For the text-containing cell, return its midpoint in [x, y] coordinate format. 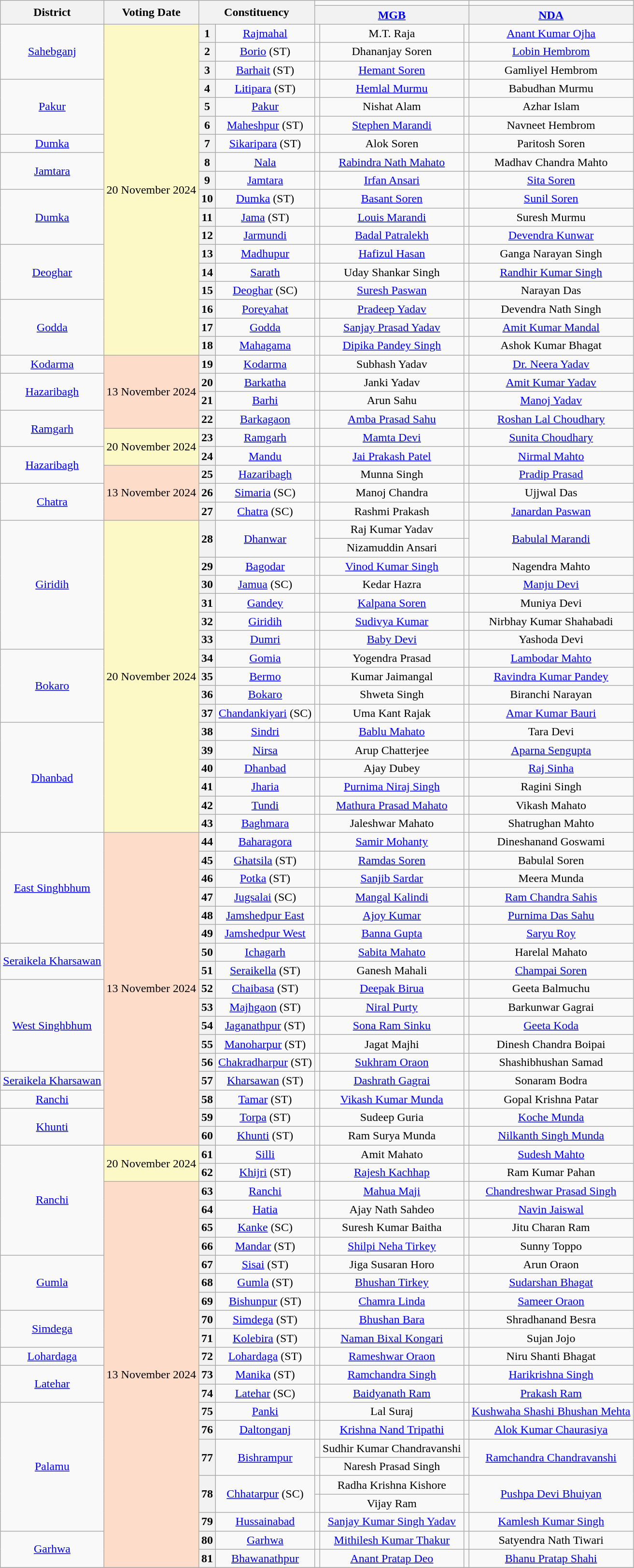
Borio (ST) [265, 52]
81 [207, 1558]
Chatra (SC) [265, 511]
66 [207, 1246]
Bhushan Tirkey [392, 1283]
M.T. Raja [392, 33]
Sita Soren [551, 180]
30 [207, 585]
Constituency [256, 13]
Silli [265, 1154]
Jamshedpur West [265, 934]
4 [207, 88]
25 [207, 474]
Sanjay Prasad Yadav [392, 327]
Latehar [52, 1384]
Purnima Niraj Singh [392, 786]
Barhait (ST) [265, 70]
Jharia [265, 786]
73 [207, 1374]
Amba Prasad Sahu [392, 419]
Dumka (ST) [265, 198]
Ganga Narayan Singh [551, 254]
Gopal Krishna Patar [551, 1099]
Sudhir Kumar Chandravanshi [392, 1448]
Simdega [52, 1329]
Yogendra Prasad [392, 658]
Dhanwar [265, 539]
17 [207, 327]
Chakradharpur (ST) [265, 1062]
Chamra Linda [392, 1301]
45 [207, 860]
Vikash Kumar Munda [392, 1099]
76 [207, 1430]
Hussainabad [265, 1522]
Champai Soren [551, 970]
Tara Devi [551, 731]
Baghmara [265, 824]
Ravindra Kumar Pandey [551, 676]
Sujan Jojo [551, 1338]
Amit Mahato [392, 1154]
20 [207, 382]
Khunti [52, 1127]
Barkatha [265, 382]
62 [207, 1173]
75 [207, 1412]
Nala [265, 162]
MGB [392, 15]
Ramchandra Singh [392, 1374]
Ramdas Soren [392, 860]
Hafizul Hasan [392, 254]
Babulal Marandi [551, 539]
Naresh Prasad Singh [392, 1467]
Shradhanand Besra [551, 1319]
Shweta Singh [392, 695]
Sudarshan Bhagat [551, 1283]
Ram Surya Munda [392, 1136]
Lohardaga (ST) [265, 1356]
Ram Kumar Pahan [551, 1173]
Jugsalai (SC) [265, 897]
52 [207, 989]
Bishrampur [265, 1457]
Amit Kumar Mandal [551, 327]
Arup Chatterjee [392, 750]
Sonaram Bodra [551, 1080]
14 [207, 272]
Barkunwar Gagrai [551, 1007]
Radha Krishna Kishore [392, 1485]
Badal Patralekh [392, 236]
Nilkanth Singh Munda [551, 1136]
Majhgaon (ST) [265, 1007]
Harelal Mahato [551, 952]
44 [207, 842]
Voting Date [151, 13]
Nirmal Mahto [551, 456]
Purnima Das Sahu [551, 915]
Navin Jaiswal [551, 1209]
Suresh Kumar Baitha [392, 1228]
58 [207, 1099]
Ashok Kumar Bhagat [551, 346]
Alok Soren [392, 143]
Simdega (ST) [265, 1319]
Deoghar (SC) [265, 291]
Naman Bixal Kongari [392, 1338]
Litipara (ST) [265, 88]
69 [207, 1301]
Geeta Balmuchu [551, 989]
Ghatsila (ST) [265, 860]
Biranchi Narayan [551, 695]
Narayan Das [551, 291]
Khunti (ST) [265, 1136]
Manoj Yadav [551, 401]
49 [207, 934]
Janardan Paswan [551, 511]
Torpa (ST) [265, 1118]
53 [207, 1007]
Prakash Ram [551, 1393]
Sisai (ST) [265, 1264]
Lohardaga [52, 1356]
Jaganathpur (ST) [265, 1025]
Meera Munda [551, 879]
67 [207, 1264]
Paritosh Soren [551, 143]
Daltonganj [265, 1430]
22 [207, 419]
78 [207, 1494]
NDA [551, 15]
Geeta Koda [551, 1025]
29 [207, 566]
26 [207, 492]
37 [207, 713]
East Singhbhum [52, 888]
Jamua (SC) [265, 585]
Bishunpur (ST) [265, 1301]
Kharsawan (ST) [265, 1080]
Gumla (ST) [265, 1283]
Mahagama [265, 346]
Ganesh Mahali [392, 970]
54 [207, 1025]
68 [207, 1283]
Anant Pratap Deo [392, 1558]
10 [207, 198]
Shashibhushan Samad [551, 1062]
64 [207, 1209]
Ragini Singh [551, 786]
Kalpana Soren [392, 603]
Sindri [265, 731]
Randhir Kumar Singh [551, 272]
Madhav Chandra Mahto [551, 162]
Kamlesh Kumar Singh [551, 1522]
3 [207, 70]
Subhash Yadav [392, 364]
79 [207, 1522]
Ichagarh [265, 952]
Jiga Susaran Horo [392, 1264]
Satyendra Nath Tiwari [551, 1540]
Rameshwar Oraon [392, 1356]
Niral Purty [392, 1007]
Dineshanand Goswami [551, 842]
Yashoda Devi [551, 640]
Babudhan Murmu [551, 88]
16 [207, 309]
Kanke (SC) [265, 1228]
Manoharpur (ST) [265, 1044]
Koche Munda [551, 1118]
Saryu Roy [551, 934]
Jarmundi [265, 236]
Pradip Prasad [551, 474]
Raj Kumar Yadav [392, 530]
Janki Yadav [392, 382]
15 [207, 291]
Sarath [265, 272]
Hatia [265, 1209]
Chandankiyari (SC) [265, 713]
8 [207, 162]
Sudivya Kumar [392, 621]
72 [207, 1356]
80 [207, 1540]
Jaleshwar Mahato [392, 824]
65 [207, 1228]
46 [207, 879]
Dashrath Gagrai [392, 1080]
Bagodar [265, 566]
77 [207, 1457]
Pradeep Yadav [392, 309]
Lambodar Mahto [551, 658]
36 [207, 695]
Manju Devi [551, 585]
Deepak Birua [392, 989]
Amit Kumar Yadav [551, 382]
Rabindra Nath Mahato [392, 162]
Baidyanath Ram [392, 1393]
Dinesh Chandra Boipai [551, 1044]
Tamar (ST) [265, 1099]
55 [207, 1044]
Kedar Hazra [392, 585]
Sanjib Sardar [392, 879]
42 [207, 805]
Rajmahal [265, 33]
Sanjay Kumar Singh Yadav [392, 1522]
Shilpi Neha Tirkey [392, 1246]
47 [207, 897]
Bhushan Bara [392, 1319]
12 [207, 236]
Alok Kumar Chaurasiya [551, 1430]
Anant Kumar Ojha [551, 33]
Gandey [265, 603]
Vikash Mahato [551, 805]
Manoj Chandra [392, 492]
34 [207, 658]
Pushpa Devi Bhuiyan [551, 1494]
Vinod Kumar Singh [392, 566]
Nirsa [265, 750]
Rajesh Kachhap [392, 1173]
Muniya Devi [551, 603]
Amar Kumar Bauri [551, 713]
Chaibasa (ST) [265, 989]
Harikrishna Singh [551, 1374]
31 [207, 603]
Sona Ram Sinku [392, 1025]
Louis Marandi [392, 217]
48 [207, 915]
11 [207, 217]
Devendra Kunwar [551, 236]
60 [207, 1136]
Dhananjay Soren [392, 52]
Kushwaha Shashi Bhushan Mehta [551, 1412]
West Singhbhum [52, 1025]
51 [207, 970]
40 [207, 768]
Krishna Nand Tripathi [392, 1430]
Sahebganj [52, 52]
Khijri (ST) [265, 1173]
Hemant Soren [392, 70]
Chhatarpur (SC) [265, 1494]
9 [207, 180]
Mandu [265, 456]
Manika (ST) [265, 1374]
Ajay Nath Sahdeo [392, 1209]
Sudesh Mahto [551, 1154]
Mangal Kalindi [392, 897]
Tundi [265, 805]
Kolebira (ST) [265, 1338]
Jagat Majhi [392, 1044]
Arun Sahu [392, 401]
19 [207, 364]
Sikaripara (ST) [265, 143]
Chatra [52, 502]
Uma Kant Rajak [392, 713]
Lal Suraj [392, 1412]
Stephen Marandi [392, 125]
74 [207, 1393]
Mandar (ST) [265, 1246]
Bhanu Pratap Shahi [551, 1558]
18 [207, 346]
Suresh Murmu [551, 217]
Jitu Charan Ram [551, 1228]
Vijay Ram [392, 1503]
70 [207, 1319]
Bhawanathpur [265, 1558]
Poreyahat [265, 309]
Roshan Lal Choudhary [551, 419]
Ajay Dubey [392, 768]
43 [207, 824]
Banna Gupta [392, 934]
Barhi [265, 401]
Sudeep Guria [392, 1118]
Ramchandra Chandravanshi [551, 1457]
Rashmi Prakash [392, 511]
Chandreshwar Prasad Singh [551, 1191]
38 [207, 731]
2 [207, 52]
Aparna Sengupta [551, 750]
Madhupur [265, 254]
28 [207, 539]
Ram Chandra Sahis [551, 897]
Basant Soren [392, 198]
Munna Singh [392, 474]
Hemlal Murmu [392, 88]
Gamliyel Hembrom [551, 70]
39 [207, 750]
Maheshpur (ST) [265, 125]
41 [207, 786]
Nirbhay Kumar Shahabadi [551, 621]
13 [207, 254]
Latehar (SC) [265, 1393]
Gumla [52, 1283]
21 [207, 401]
27 [207, 511]
Simaria (SC) [265, 492]
Dr. Neera Yadav [551, 364]
Gomia [265, 658]
Barkagaon [265, 419]
Ujjwal Das [551, 492]
Sunny Toppo [551, 1246]
Baby Devi [392, 640]
6 [207, 125]
Devendra Nath Singh [551, 309]
23 [207, 437]
Bermo [265, 676]
Jamshedpur East [265, 915]
63 [207, 1191]
Sunil Soren [551, 198]
Potka (ST) [265, 879]
50 [207, 952]
Raj Sinha [551, 768]
Sabita Mahato [392, 952]
Niru Shanti Bhagat [551, 1356]
Sukhram Oraon [392, 1062]
Irfan Ansari [392, 180]
Suresh Paswan [392, 291]
Bablu Mahato [392, 731]
Dumri [265, 640]
Sameer Oraon [551, 1301]
57 [207, 1080]
1 [207, 33]
Dipika Pandey Singh [392, 346]
Ajoy Kumar [392, 915]
Kumar Jaimangal [392, 676]
Babulal Soren [551, 860]
7 [207, 143]
Arun Oraon [551, 1264]
Samir Mohanty [392, 842]
Jai Prakash Patel [392, 456]
24 [207, 456]
Mahua Maji [392, 1191]
Nizamuddin Ansari [392, 548]
Sunita Choudhary [551, 437]
Panki [265, 1412]
61 [207, 1154]
Uday Shankar Singh [392, 272]
Nishat Alam [392, 107]
Nagendra Mahto [551, 566]
59 [207, 1118]
Palamu [52, 1467]
Mathura Prasad Mahato [392, 805]
Jama (ST) [265, 217]
Baharagora [265, 842]
33 [207, 640]
Lobin Hembrom [551, 52]
56 [207, 1062]
Deoghar [52, 272]
Shatrughan Mahto [551, 824]
District [52, 13]
Azhar Islam [551, 107]
32 [207, 621]
Seraikella (ST) [265, 970]
35 [207, 676]
5 [207, 107]
Mithilesh Kumar Thakur [392, 1540]
Mamta Devi [392, 437]
Navneet Hembrom [551, 125]
71 [207, 1338]
